Extract the [X, Y] coordinate from the center of the cell holding the provided text.  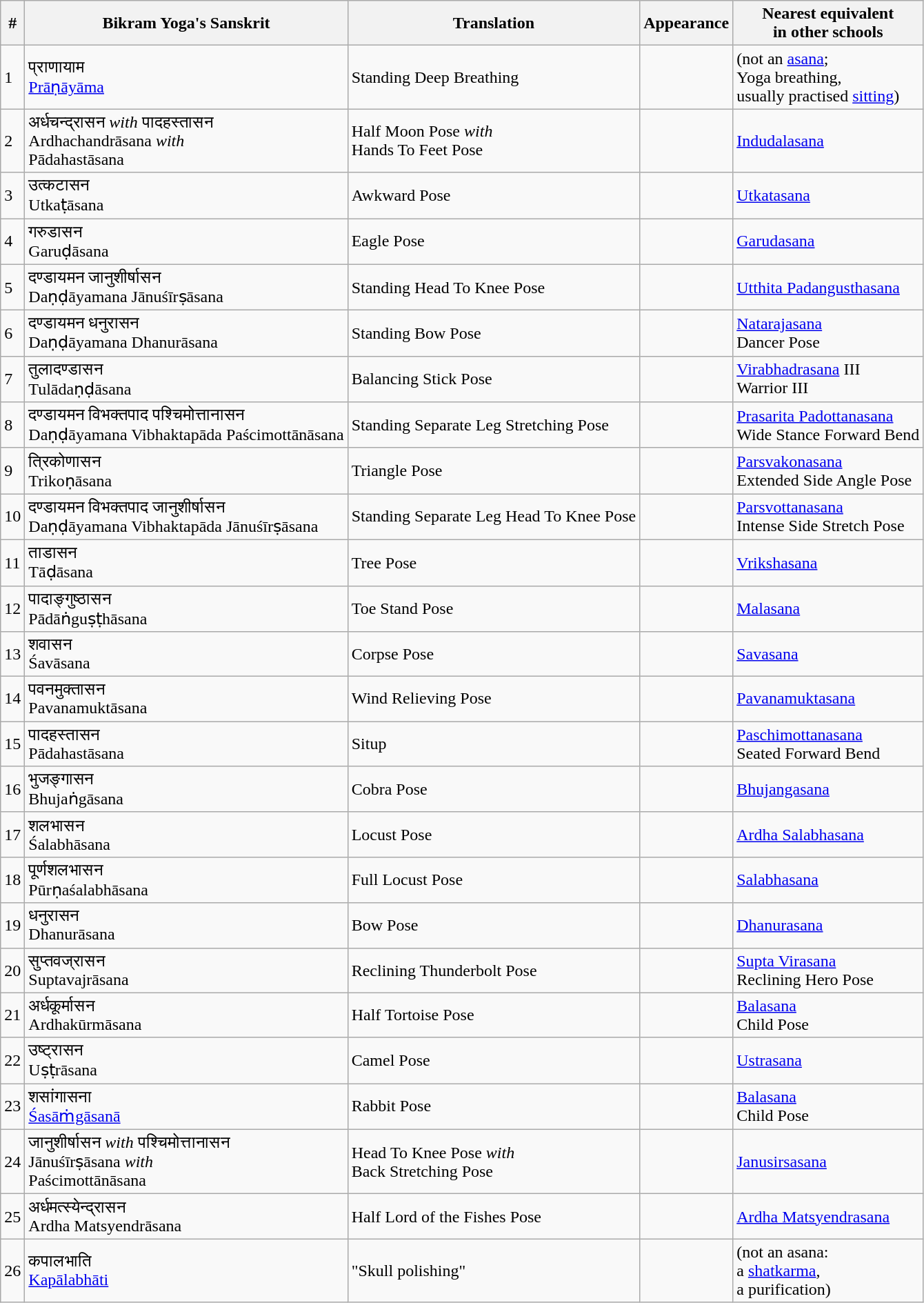
14 [12, 699]
Garudasana [828, 241]
Full Locust Pose [494, 880]
पादाङ्गुष्ठासनPādāṅguṣṭhāsana [186, 608]
पूर्णशलभासनPūrṇaśalabhāsana [186, 880]
7 [12, 379]
Vrikshasana [828, 563]
Appearance [687, 23]
भुजङ्गासनBhujaṅgāsana [186, 789]
20 [12, 970]
(not an asana:a shatkarma,a purification) [828, 1271]
Standing Separate Leg Stretching Pose [494, 425]
धनुरासनDhanurāsana [186, 926]
15 [12, 744]
जानुशीर्षासन with पश्चिमोत्तानासनJānuśīrṣāsana withPaścimottānāsana [186, 1162]
उत्कटासनUtkaṭāsana [186, 196]
अर्धमत्स्येन्द्रासनArdha Matsyendrāsana [186, 1217]
17 [12, 835]
Indudalasana [828, 141]
Translation [494, 23]
Bikram Yoga's Sanskrit [186, 23]
Reclining Thunderbolt Pose [494, 970]
19 [12, 926]
12 [12, 608]
दण्डायमन विभक्तपाद जानुशीर्षासनDaṇḍāyamana Vibhaktapāda Jānuśīrṣāsana [186, 517]
3 [12, 196]
22 [12, 1061]
Utkatasana [828, 196]
गरुडासनGaruḍāsana [186, 241]
Eagle Pose [494, 241]
Salabhasana [828, 880]
18 [12, 880]
शसांगासनाŚasāṁgāsanā [186, 1106]
26 [12, 1271]
Bow Pose [494, 926]
Awkward Pose [494, 196]
23 [12, 1106]
Nearest equivalentin other schools [828, 23]
2 [12, 141]
Utthita Padangusthasana [828, 287]
NatarajasanaDancer Pose [828, 334]
Ustrasana [828, 1061]
Prasarita PadottanasanaWide Stance Forward Bend [828, 425]
शलभासनŚalabhāsana [186, 835]
Tree Pose [494, 563]
पवनमुक्तासनPavanamuktāsana [186, 699]
Triangle Pose [494, 470]
Cobra Pose [494, 789]
त्रिकोणासनTrikoṇāsana [186, 470]
Dhanurasana [828, 926]
Corpse Pose [494, 654]
5 [12, 287]
# [12, 23]
Ardha Matsyendrasana [828, 1217]
10 [12, 517]
Standing Separate Leg Head To Knee Pose [494, 517]
Head To Knee Pose withBack Stretching Pose [494, 1162]
Supta VirasanaReclining Hero Pose [828, 970]
9 [12, 470]
दण्डायमन धनुरासनDaṇḍāyamana Dhanurāsana [186, 334]
8 [12, 425]
अर्धकूर्मासनArdhakūrmāsana [186, 1015]
सुप्तवज्रासनSuptavajrāsana [186, 970]
Rabbit Pose [494, 1106]
Bhujangasana [828, 789]
ताडासनTāḍāsana [186, 563]
Wind Relieving Pose [494, 699]
प्राणायामPrāṇāyāma [186, 77]
13 [12, 654]
25 [12, 1217]
तुलादण्डासनTulādaṇḍāsana [186, 379]
Balancing Stick Pose [494, 379]
Camel Pose [494, 1061]
Virabhadrasana IIIWarrior III [828, 379]
24 [12, 1162]
11 [12, 563]
पादहस्तासनPādahastāsana [186, 744]
16 [12, 789]
Half Lord of the Fishes Pose [494, 1217]
ParsvottanasanaIntense Side Stretch Pose [828, 517]
PaschimottanasanaSeated Forward Bend [828, 744]
Half Moon Pose withHands To Feet Pose [494, 141]
दण्डायमन जानुशीर्षासनDaṇḍāyamana Jānuśīrṣāsana [186, 287]
Pavanamuktasana [828, 699]
(not an asana;Yoga breathing,usually practised sitting) [828, 77]
4 [12, 241]
दण्डायमन विभक्तपाद पश्चिमोत्तानासनDaṇḍāyamana Vibhaktapāda Paścimottānāsana [186, 425]
Savasana [828, 654]
Locust Pose [494, 835]
ParsvakonasanaExtended Side Angle Pose [828, 470]
Malasana [828, 608]
Toe Stand Pose [494, 608]
अर्धचन्द्रासन with पादहस्तासनArdhachandrāsana withPādahastāsana [186, 141]
Ardha Salabhasana [828, 835]
21 [12, 1015]
6 [12, 334]
उष्ट्रासनUṣṭrāsana [186, 1061]
शवासनŚavāsana [186, 654]
Standing Deep Breathing [494, 77]
Half Tortoise Pose [494, 1015]
1 [12, 77]
Situp [494, 744]
"Skull polishing" [494, 1271]
Standing Bow Pose [494, 334]
कपालभातिKapālabhāti [186, 1271]
Janusirsasana [828, 1162]
Standing Head To Knee Pose [494, 287]
